Return the [X, Y] coordinate for the center point of the cell that contains the specified text.  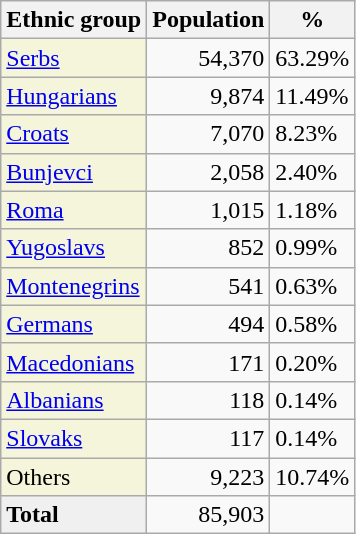
852 [208, 248]
Serbs [74, 58]
9,874 [208, 96]
Roma [74, 210]
11.49% [312, 96]
Slovaks [74, 438]
1,015 [208, 210]
1.18% [312, 210]
9,223 [208, 477]
85,903 [208, 515]
Albanians [74, 400]
117 [208, 438]
Germans [74, 324]
171 [208, 362]
7,070 [208, 134]
118 [208, 400]
Yugoslavs [74, 248]
2,058 [208, 172]
Total [74, 515]
Croats [74, 134]
8.23% [312, 134]
0.20% [312, 362]
494 [208, 324]
0.58% [312, 324]
Bunjevci [74, 172]
0.99% [312, 248]
0.63% [312, 286]
10.74% [312, 477]
Others [74, 477]
Ethnic group [74, 20]
Hungarians [74, 96]
Population [208, 20]
541 [208, 286]
Macedonians [74, 362]
54,370 [208, 58]
Montenegrins [74, 286]
% [312, 20]
63.29% [312, 58]
2.40% [312, 172]
